Identify which cell holds the provided text, then report its (x, y) central coordinate. 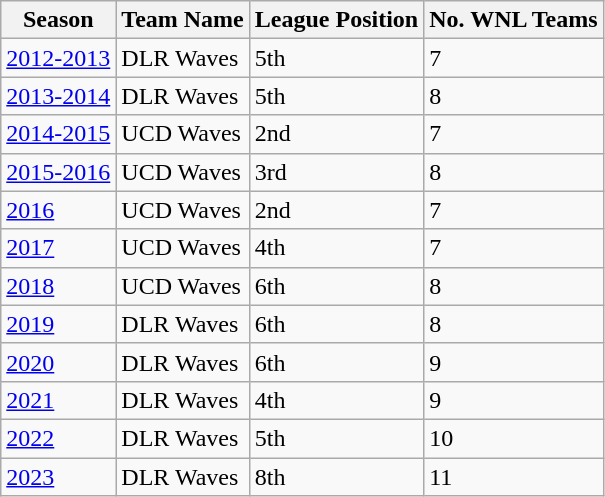
2015-2016 (58, 172)
2012-2013 (58, 58)
3rd (336, 172)
No. WNL Teams (514, 20)
2019 (58, 324)
2020 (58, 362)
10 (514, 438)
11 (514, 477)
2017 (58, 248)
2016 (58, 210)
2018 (58, 286)
Team Name (183, 20)
2023 (58, 477)
2021 (58, 400)
2022 (58, 438)
2014-2015 (58, 134)
Season (58, 20)
2013-2014 (58, 96)
League Position (336, 20)
8th (336, 477)
